For the text-containing cell, return its midpoint in [X, Y] coordinate format. 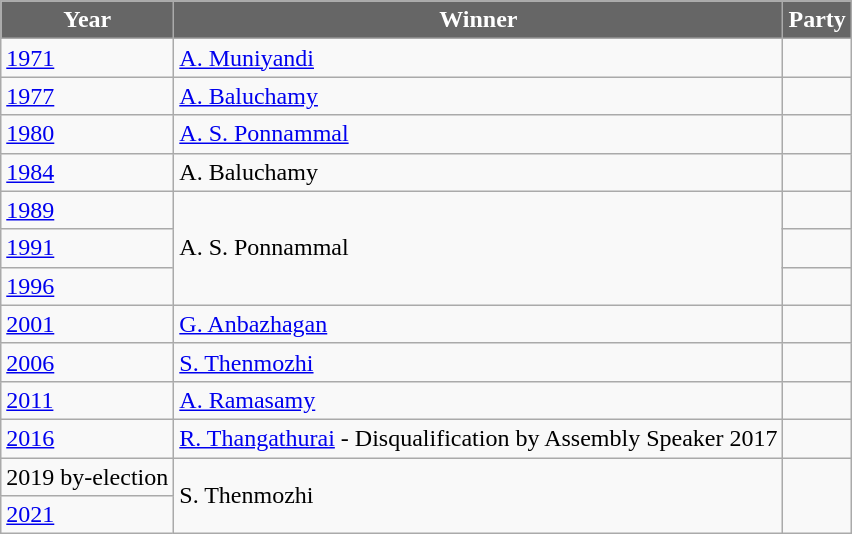
A. Ramasamy [478, 400]
1989 [88, 210]
Year [88, 20]
A. Muniyandi [478, 58]
2021 [88, 515]
1980 [88, 134]
1984 [88, 172]
R. Thangathurai - Disqualification by Assembly Speaker 2017 [478, 438]
1971 [88, 58]
1991 [88, 248]
Winner [478, 20]
2011 [88, 400]
Party [817, 20]
G. Anbazhagan [478, 324]
1996 [88, 286]
2016 [88, 438]
2006 [88, 362]
1977 [88, 96]
2001 [88, 324]
2019 by-election [88, 477]
